Find where the given text appears and provide that cell's center as [x, y] coordinate. 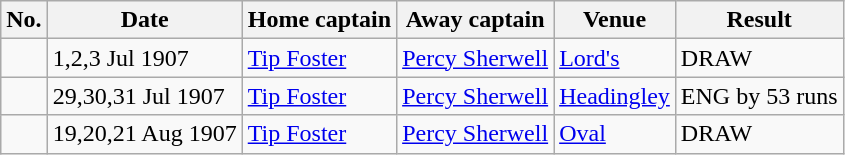
Result [759, 20]
Lord's [615, 58]
1,2,3 Jul 1907 [144, 58]
No. [24, 20]
Home captain [319, 20]
19,20,21 Aug 1907 [144, 134]
Away captain [476, 20]
29,30,31 Jul 1907 [144, 96]
Headingley [615, 96]
Date [144, 20]
ENG by 53 runs [759, 96]
Venue [615, 20]
Oval [615, 134]
